Output the (x, y) coordinate of the center of the cell containing the given text.  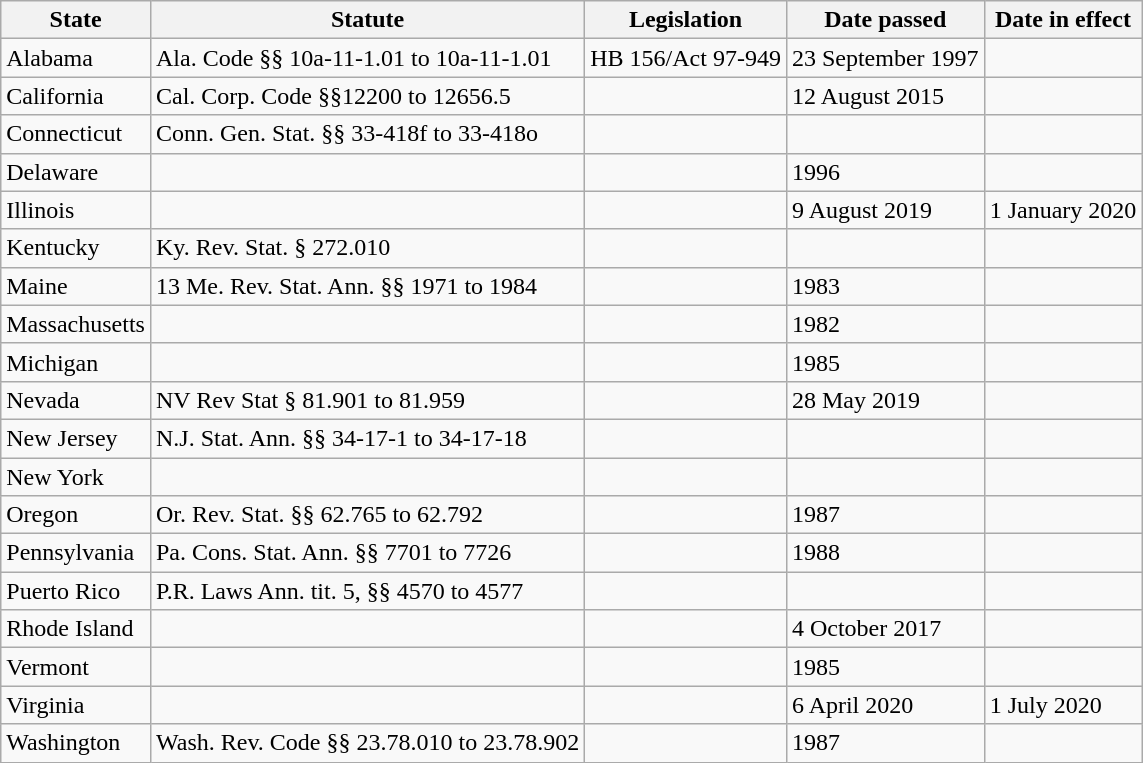
Conn. Gen. Stat. §§ 33-418f to 33-418o (367, 134)
Ky. Rev. Stat. § 272.010 (367, 248)
Illinois (76, 210)
1996 (885, 172)
Pa. Cons. Stat. Ann. §§ 7701 to 7726 (367, 553)
Michigan (76, 362)
28 May 2019 (885, 400)
1983 (885, 286)
Connecticut (76, 134)
Ala. Code §§ 10a-11-1.01 to 10a-11-1.01 (367, 58)
Pennsylvania (76, 553)
Vermont (76, 667)
12 August 2015 (885, 96)
Oregon (76, 515)
Legislation (686, 20)
1 July 2020 (1063, 705)
13 Me. Rev. Stat. Ann. §§ 1971 to 1984 (367, 286)
N.J. Stat. Ann. §§ 34-17-1 to 34-17-18 (367, 438)
Puerto Rico (76, 591)
New Jersey (76, 438)
Date passed (885, 20)
1 January 2020 (1063, 210)
Virginia (76, 705)
P.R. Laws Ann. tit. 5, §§ 4570 to 4577 (367, 591)
23 September 1997 (885, 58)
Alabama (76, 58)
Kentucky (76, 248)
1982 (885, 324)
Nevada (76, 400)
Or. Rev. Stat. §§ 62.765 to 62.792 (367, 515)
Cal. Corp. Code §§12200 to 12656.5 (367, 96)
Delaware (76, 172)
Rhode Island (76, 629)
State (76, 20)
Massachusetts (76, 324)
1988 (885, 553)
Wash. Rev. Code §§ 23.78.010 to 23.78.902 (367, 743)
Maine (76, 286)
HB 156/Act 97-949 (686, 58)
Statute (367, 20)
6 April 2020 (885, 705)
NV Rev Stat § 81.901 to 81.959 (367, 400)
New York (76, 477)
Washington (76, 743)
9 August 2019 (885, 210)
Date in effect (1063, 20)
4 October 2017 (885, 629)
California (76, 96)
